Scan for the cell matching the given text and deliver its [x, y] coordinate at center. 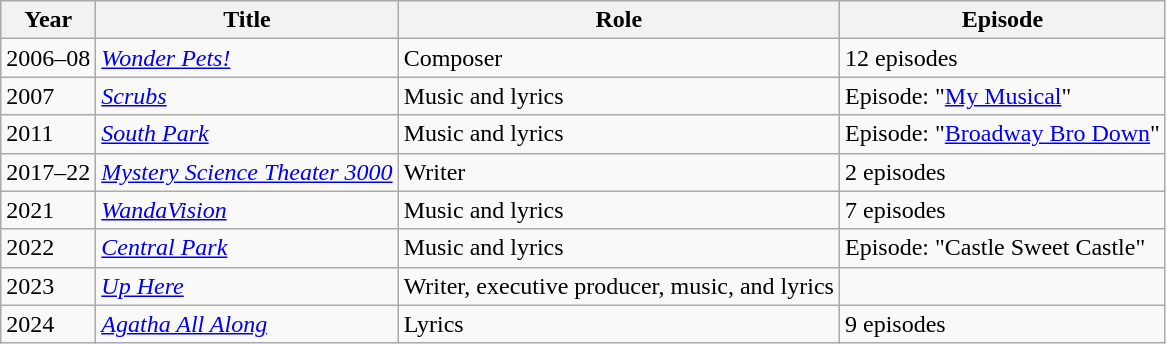
2024 [48, 324]
Wonder Pets! [247, 58]
Agatha All Along [247, 324]
7 episodes [1002, 210]
2021 [48, 210]
South Park [247, 134]
Scrubs [247, 96]
Up Here [247, 286]
2006–08 [48, 58]
Year [48, 20]
2023 [48, 286]
2007 [48, 96]
Central Park [247, 248]
Role [618, 20]
Episode: "Castle Sweet Castle" [1002, 248]
Composer [618, 58]
Writer [618, 172]
WandaVision [247, 210]
Lyrics [618, 324]
Episode: "My Musical" [1002, 96]
Episode [1002, 20]
2022 [48, 248]
2011 [48, 134]
Writer, executive producer, music, and lyrics [618, 286]
Episode: "Broadway Bro Down" [1002, 134]
Mystery Science Theater 3000 [247, 172]
9 episodes [1002, 324]
12 episodes [1002, 58]
2017–22 [48, 172]
Title [247, 20]
2 episodes [1002, 172]
